Extract the [x, y] coordinate from the center of the cell holding the provided text.  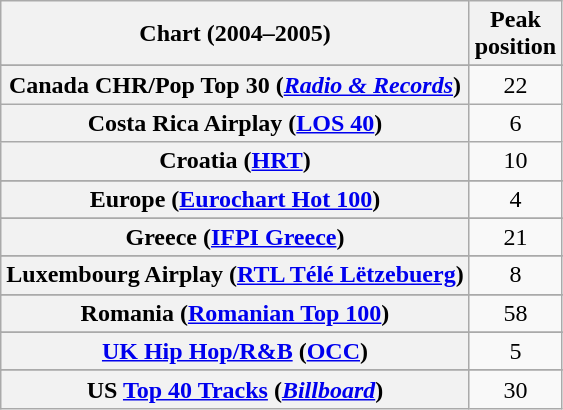
Peakposition [515, 34]
22 [515, 85]
Greece (IFPI Greece) [235, 237]
6 [515, 123]
8 [515, 275]
5 [515, 351]
US Top 40 Tracks (Billboard) [235, 389]
Chart (2004–2005) [235, 34]
Croatia (HRT) [235, 161]
Canada CHR/Pop Top 30 (Radio & Records) [235, 85]
21 [515, 237]
UK Hip Hop/R&B (OCC) [235, 351]
30 [515, 389]
Costa Rica Airplay (LOS 40) [235, 123]
10 [515, 161]
4 [515, 199]
58 [515, 313]
Europe (Eurochart Hot 100) [235, 199]
Romania (Romanian Top 100) [235, 313]
Luxembourg Airplay (RTL Télé Lëtzebuerg) [235, 275]
